Return [x, y] of the center of cell containing provided text 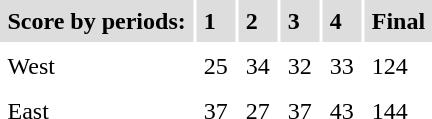
3 [300, 21]
25 [216, 66]
Final [398, 21]
2 [258, 21]
32 [300, 66]
4 [342, 21]
34 [258, 66]
33 [342, 66]
124 [398, 66]
West [96, 66]
1 [216, 21]
Score by periods: [96, 21]
